Determine the [x, y] coordinate at the center of the cell enclosing the given text.  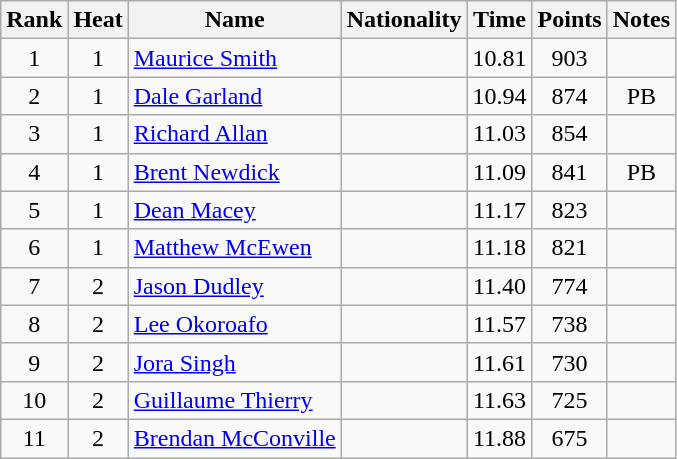
821 [570, 248]
Dale Garland [234, 96]
675 [570, 438]
Brendan McConville [234, 438]
11.40 [500, 286]
Brent Newdick [234, 172]
Matthew McEwen [234, 248]
903 [570, 58]
Heat [98, 20]
738 [570, 324]
8 [34, 324]
Notes [641, 20]
10.81 [500, 58]
Name [234, 20]
5 [34, 210]
10.94 [500, 96]
7 [34, 286]
10 [34, 400]
11.88 [500, 438]
Rank [34, 20]
Jora Singh [234, 362]
Guillaume Thierry [234, 400]
774 [570, 286]
4 [34, 172]
11.61 [500, 362]
Jason Dudley [234, 286]
11.57 [500, 324]
Time [500, 20]
841 [570, 172]
Points [570, 20]
854 [570, 134]
11.03 [500, 134]
9 [34, 362]
Nationality [404, 20]
725 [570, 400]
Dean Macey [234, 210]
11.18 [500, 248]
3 [34, 134]
Lee Okoroafo [234, 324]
11.63 [500, 400]
11 [34, 438]
11.09 [500, 172]
Richard Allan [234, 134]
730 [570, 362]
6 [34, 248]
Maurice Smith [234, 58]
823 [570, 210]
11.17 [500, 210]
874 [570, 96]
